Pinpoint the cell where the given text exists, returning its [X, Y] midpoint coordinate. 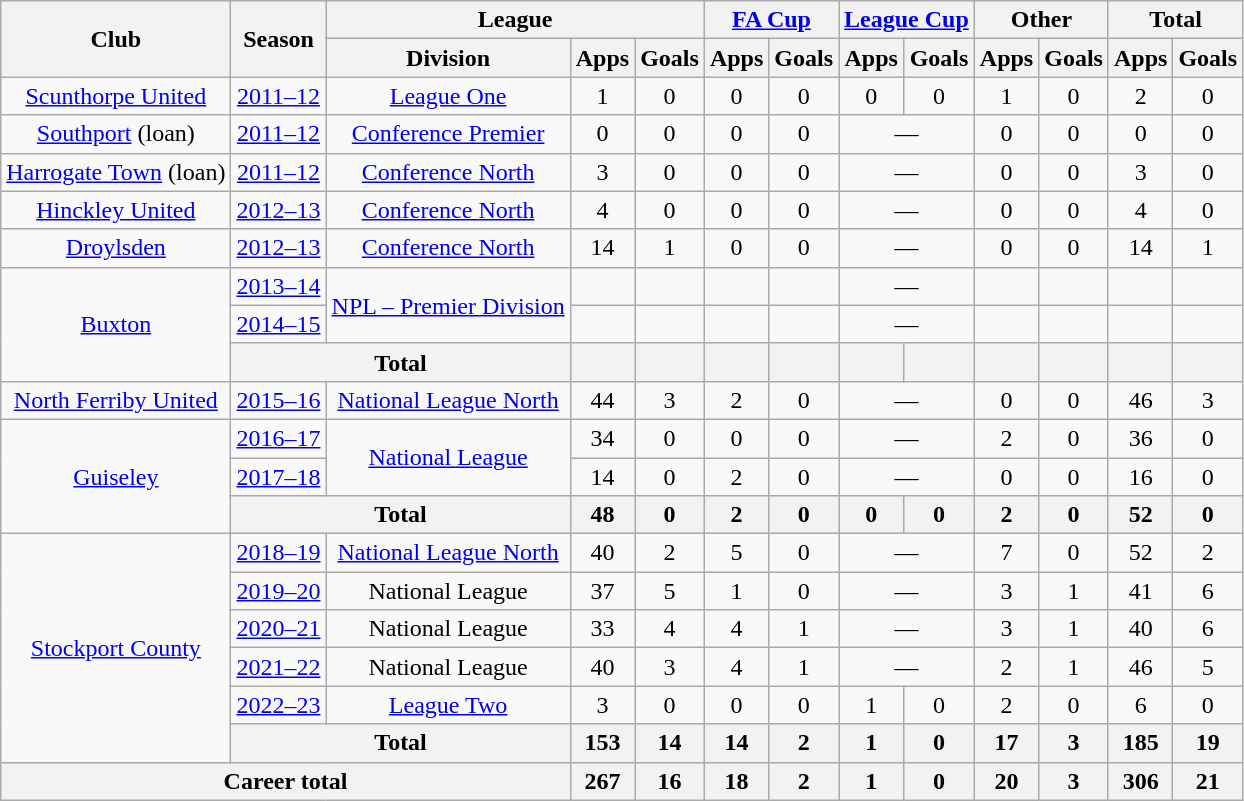
306 [1140, 781]
19 [1208, 743]
NPL – Premier Division [448, 305]
Southport (loan) [116, 134]
41 [1140, 591]
2020–21 [278, 629]
Other [1041, 20]
Hinckley United [116, 210]
48 [602, 515]
League Cup [907, 20]
37 [602, 591]
League Two [448, 705]
Scunthorpe United [116, 96]
Buxton [116, 324]
2019–20 [278, 591]
21 [1208, 781]
Career total [286, 781]
2021–22 [278, 667]
34 [602, 438]
17 [1006, 743]
North Ferriby United [116, 400]
FA Cup [771, 20]
2018–19 [278, 553]
2022–23 [278, 705]
18 [736, 781]
League One [448, 96]
2016–17 [278, 438]
Conference Premier [448, 134]
20 [1006, 781]
185 [1140, 743]
Division [448, 58]
Club [116, 39]
Season [278, 39]
2013–14 [278, 286]
Stockport County [116, 648]
League [515, 20]
7 [1006, 553]
33 [602, 629]
Harrogate Town (loan) [116, 172]
153 [602, 743]
2014–15 [278, 324]
36 [1140, 438]
2017–18 [278, 477]
2015–16 [278, 400]
267 [602, 781]
Droylsden [116, 248]
44 [602, 400]
Guiseley [116, 476]
